Return (x, y) of the center of cell containing provided text 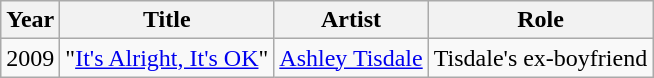
Role (540, 20)
Tisdale's ex-boyfriend (540, 58)
Artist (351, 20)
Title (167, 20)
2009 (30, 58)
Year (30, 20)
"It's Alright, It's OK" (167, 58)
Ashley Tisdale (351, 58)
